Extract the (X, Y) coordinate from the center of the cell holding the provided text.  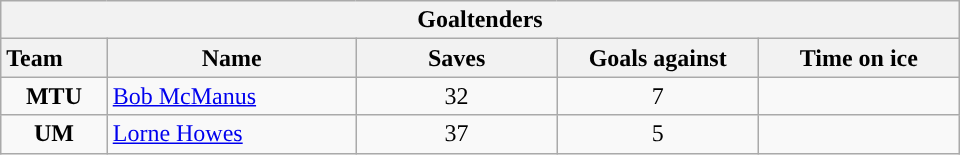
Goaltenders (480, 20)
Goals against (658, 58)
37 (456, 134)
Bob McManus (232, 96)
5 (658, 134)
32 (456, 96)
Lorne Howes (232, 134)
Team (54, 58)
UM (54, 134)
MTU (54, 96)
Name (232, 58)
Saves (456, 58)
Time on ice (858, 58)
7 (658, 96)
